Search for the cell housing the specified text and yield its [X, Y] center coordinate. 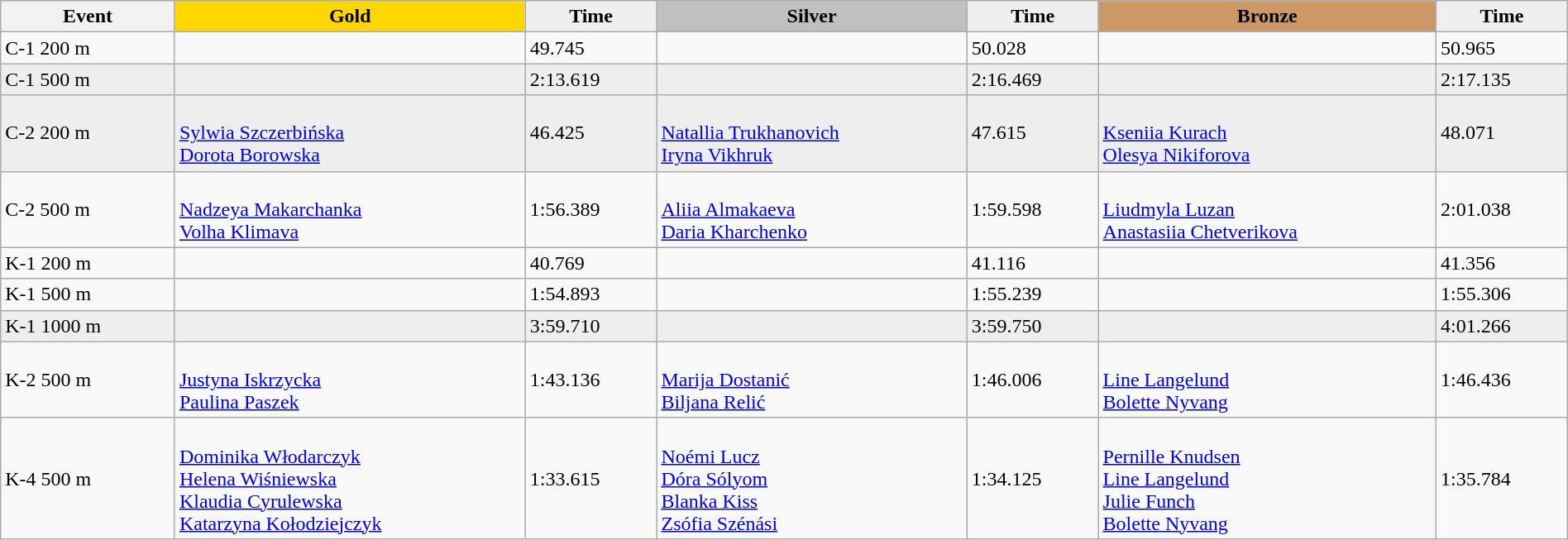
46.425 [590, 133]
Natallia TrukhanovichIryna Vikhruk [812, 133]
C-1 500 m [88, 79]
47.615 [1032, 133]
1:55.239 [1032, 294]
1:54.893 [590, 294]
3:59.710 [590, 326]
Aliia AlmakaevaDaria Kharchenko [812, 209]
Liudmyla LuzanAnastasiia Chetverikova [1267, 209]
1:46.436 [1502, 380]
K-4 500 m [88, 478]
2:01.038 [1502, 209]
48.071 [1502, 133]
Event [88, 17]
Dominika WłodarczykHelena WiśniewskaKlaudia CyrulewskaKatarzyna Kołodziejczyk [350, 478]
1:55.306 [1502, 294]
2:17.135 [1502, 79]
2:13.619 [590, 79]
1:56.389 [590, 209]
Pernille KnudsenLine LangelundJulie FunchBolette Nyvang [1267, 478]
1:34.125 [1032, 478]
C-2 200 m [88, 133]
Line LangelundBolette Nyvang [1267, 380]
41.116 [1032, 263]
2:16.469 [1032, 79]
Gold [350, 17]
Nadzeya MakarchankaVolha Klimava [350, 209]
Silver [812, 17]
C-2 500 m [88, 209]
50.965 [1502, 48]
Kseniia KurachOlesya Nikiforova [1267, 133]
50.028 [1032, 48]
4:01.266 [1502, 326]
1:43.136 [590, 380]
41.356 [1502, 263]
1:46.006 [1032, 380]
Sylwia SzczerbińskaDorota Borowska [350, 133]
C-1 200 m [88, 48]
K-1 500 m [88, 294]
3:59.750 [1032, 326]
K-2 500 m [88, 380]
K-1 1000 m [88, 326]
Bronze [1267, 17]
Noémi LuczDóra SólyomBlanka KissZsófia Szénási [812, 478]
Justyna IskrzyckaPaulina Paszek [350, 380]
40.769 [590, 263]
49.745 [590, 48]
K-1 200 m [88, 263]
1:35.784 [1502, 478]
Marija DostanićBiljana Relić [812, 380]
1:59.598 [1032, 209]
1:33.615 [590, 478]
